Find where the given text appears and provide that cell's center as [X, Y] coordinate. 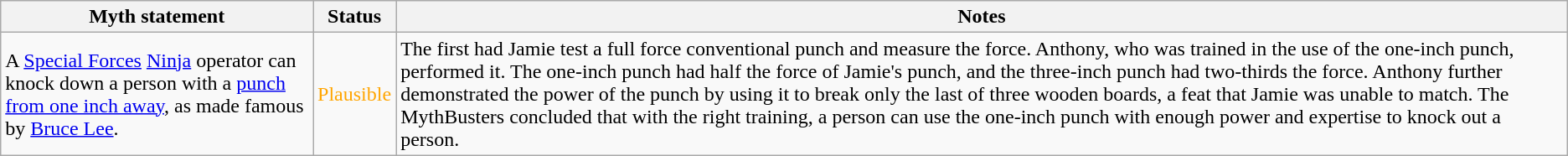
Myth statement [157, 17]
Notes [982, 17]
A Special Forces Ninja operator can knock down a person with a punch from one inch away, as made famous by Bruce Lee. [157, 94]
Plausible [355, 94]
Status [355, 17]
